From the cell containing the given text, extract its center point as [X, Y] coordinate. 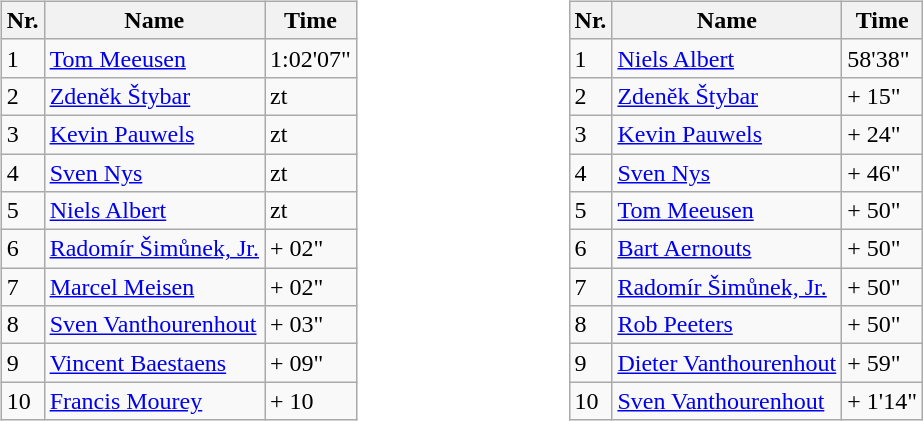
+ 59" [882, 363]
+ 24" [882, 134]
Vincent Baestaens [154, 363]
+ 10 [310, 401]
Rob Peeters [727, 325]
+ 1'14" [882, 401]
Bart Aernouts [727, 249]
Dieter Vanthourenhout [727, 363]
+ 46" [882, 173]
1:02'07" [310, 58]
Francis Mourey [154, 401]
+ 03" [310, 325]
58'38" [882, 58]
+ 09" [310, 363]
+ 15" [882, 96]
Marcel Meisen [154, 287]
